Return the [x, y] coordinate for the center point of the cell that contains the specified text.  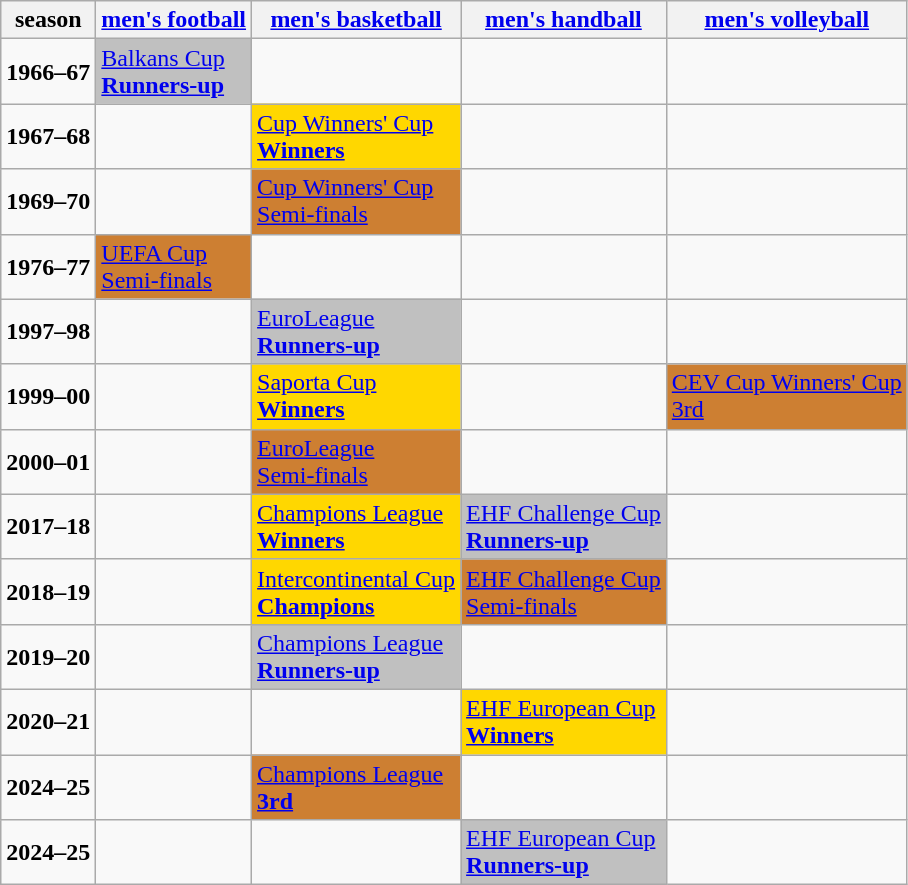
Balkans CupRunners-up [174, 72]
Cup Winners' CupSemi-finals [356, 202]
EHF European CupWinners [564, 722]
CEV Cup Winners' Cup3rd [786, 396]
UEFA CupSemi-finals [174, 266]
Champions LeagueWinners [356, 526]
1966–67 [48, 72]
men's volleyball [786, 20]
2018–19 [48, 592]
1997–98 [48, 332]
EHF Challenge CupSemi-finals [564, 592]
1976–77 [48, 266]
1967–68 [48, 136]
Saporta CupWinners [356, 396]
1999–00 [48, 396]
Cup Winners' CupWinners [356, 136]
men's handball [564, 20]
Champions LeagueRunners-up [356, 656]
Intercontinental CupChampions [356, 592]
1969–70 [48, 202]
men's basketball [356, 20]
EHF European CupRunners-up [564, 852]
EuroLeagueRunners-up [356, 332]
Champions League3rd [356, 786]
2017–18 [48, 526]
2000–01 [48, 462]
2019–20 [48, 656]
men's football [174, 20]
EHF Challenge CupRunners-up [564, 526]
EuroLeagueSemi-finals [356, 462]
2020–21 [48, 722]
season [48, 20]
